Detect which cell encompasses the target text, then output its [X, Y] center coordinate. 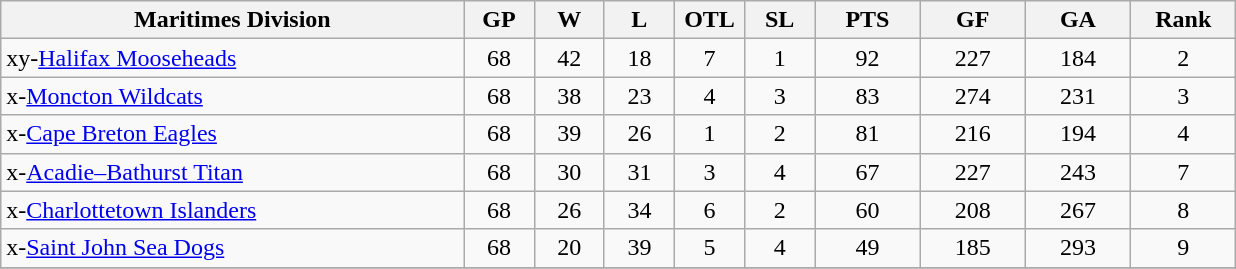
GA [1078, 20]
184 [1078, 58]
x-Cape Breton Eagles [232, 134]
23 [639, 96]
185 [972, 248]
92 [868, 58]
x-Acadie–Bathurst Titan [232, 172]
34 [639, 210]
49 [868, 248]
OTL [709, 20]
267 [1078, 210]
8 [1184, 210]
243 [1078, 172]
GP [499, 20]
31 [639, 172]
274 [972, 96]
GF [972, 20]
38 [569, 96]
208 [972, 210]
W [569, 20]
20 [569, 248]
x-Moncton Wildcats [232, 96]
L [639, 20]
42 [569, 58]
293 [1078, 248]
xy-Halifax Mooseheads [232, 58]
231 [1078, 96]
30 [569, 172]
Maritimes Division [232, 20]
x-Saint John Sea Dogs [232, 248]
83 [868, 96]
Rank [1184, 20]
216 [972, 134]
18 [639, 58]
60 [868, 210]
PTS [868, 20]
5 [709, 248]
6 [709, 210]
x-Charlottetown Islanders [232, 210]
67 [868, 172]
194 [1078, 134]
SL [780, 20]
9 [1184, 248]
81 [868, 134]
